For the text-containing cell, return its midpoint in [x, y] coordinate format. 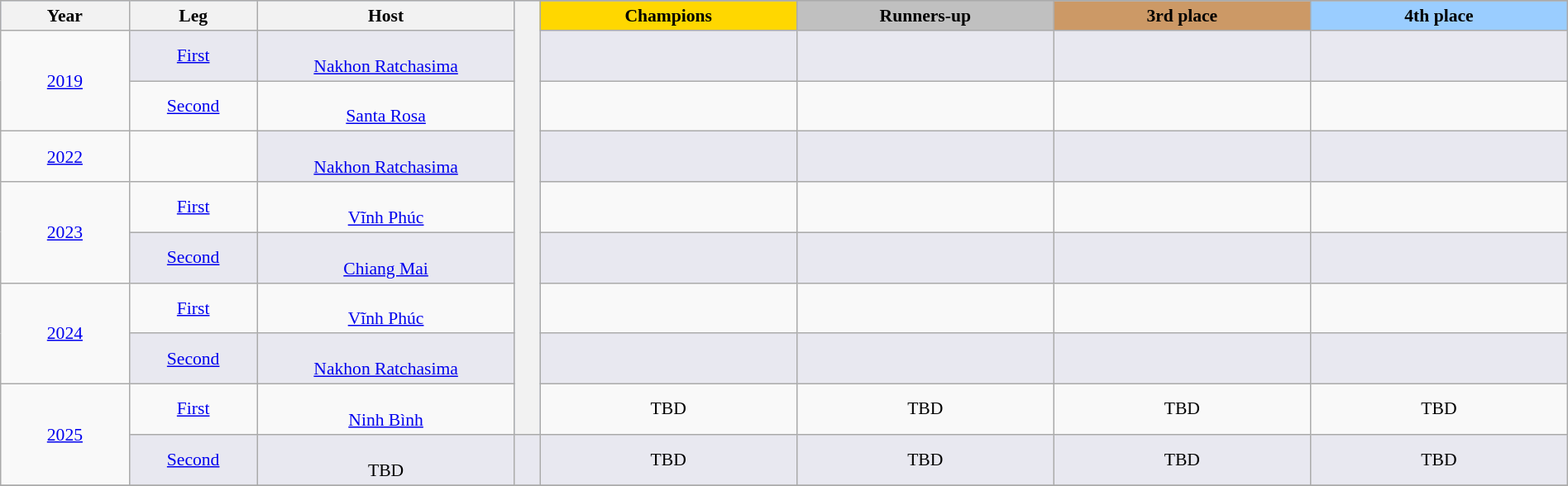
Ninh Bình [385, 410]
4th place [1439, 16]
2023 [65, 232]
Chiang Mai [385, 258]
Runners-up [925, 16]
2019 [65, 81]
Santa Rosa [385, 106]
3rd place [1183, 16]
2024 [65, 333]
Year [65, 16]
Champions [668, 16]
2025 [65, 435]
Host [385, 16]
Leg [194, 16]
2022 [65, 157]
